Pinpoint the cell where the given text exists, returning its (X, Y) midpoint coordinate. 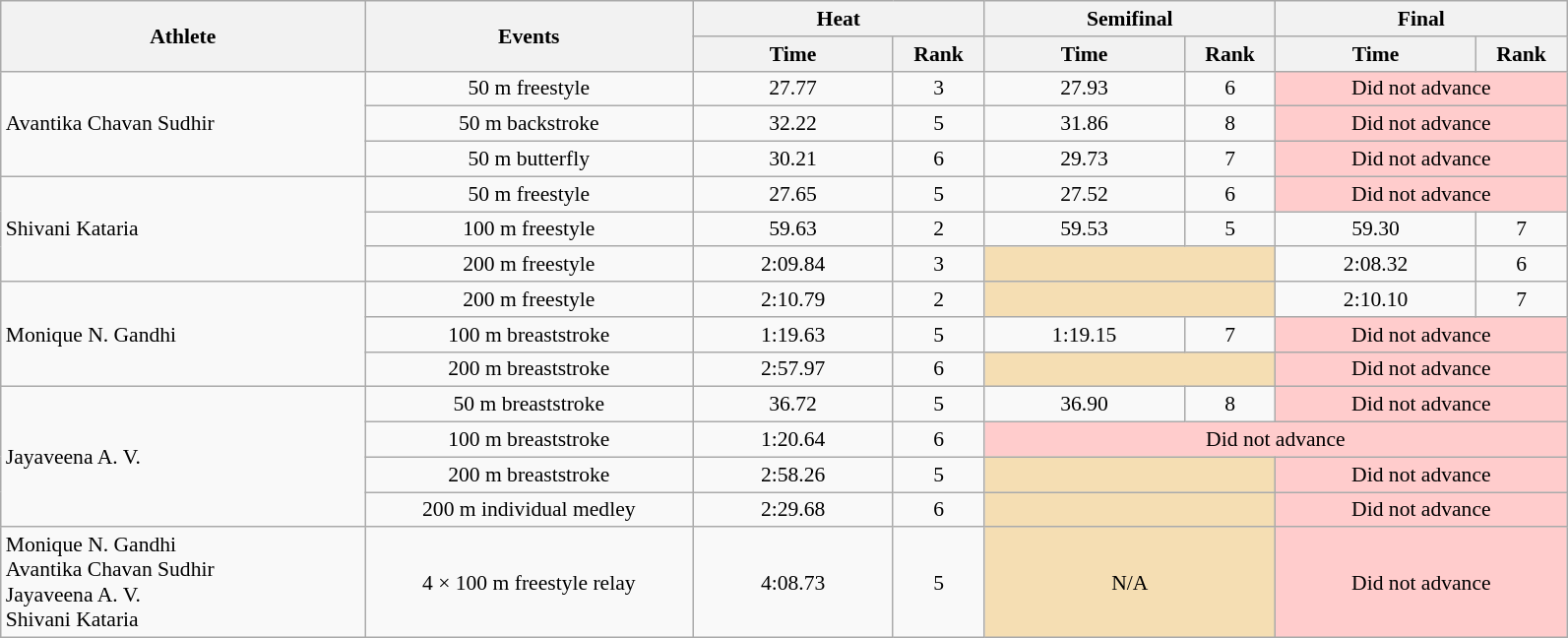
Jayaveena A. V. (183, 457)
1:19.15 (1085, 335)
50 m breaststroke (530, 405)
36.72 (793, 405)
2:09.84 (793, 265)
Events (530, 35)
2:08.32 (1376, 265)
36.90 (1085, 405)
100 m freestyle (530, 229)
59.53 (1085, 229)
Heat (839, 19)
50 m backstroke (530, 124)
4 × 100 m freestyle relay (530, 583)
Semifinal (1130, 19)
59.30 (1376, 229)
2:58.26 (793, 475)
1:19.63 (793, 335)
2:10.79 (793, 299)
27.65 (793, 194)
Monique N. Gandhi (183, 335)
29.73 (1085, 159)
27.93 (1085, 89)
Monique N. GandhiAvantika Chavan SudhirJayaveena A. V.Shivani Kataria (183, 583)
Shivani Kataria (183, 228)
2:10.10 (1376, 299)
N/A (1130, 583)
30.21 (793, 159)
Athlete (183, 35)
27.52 (1085, 194)
32.22 (793, 124)
31.86 (1085, 124)
Final (1421, 19)
4:08.73 (793, 583)
2:29.68 (793, 510)
Avantika Chavan Sudhir (183, 124)
50 m butterfly (530, 159)
200 m individual medley (530, 510)
59.63 (793, 229)
1:20.64 (793, 440)
27.77 (793, 89)
2:57.97 (793, 369)
